Extract the [X, Y] coordinate from the center of the cell holding the provided text.  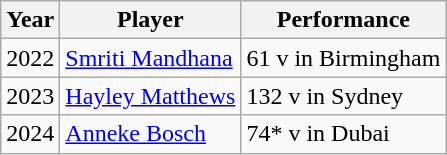
Hayley Matthews [150, 96]
61 v in Birmingham [344, 58]
2024 [30, 134]
2022 [30, 58]
132 v in Sydney [344, 96]
2023 [30, 96]
Performance [344, 20]
Player [150, 20]
Year [30, 20]
Anneke Bosch [150, 134]
Smriti Mandhana [150, 58]
74* v in Dubai [344, 134]
